Pinpoint the cell where the given text exists, returning its [X, Y] midpoint coordinate. 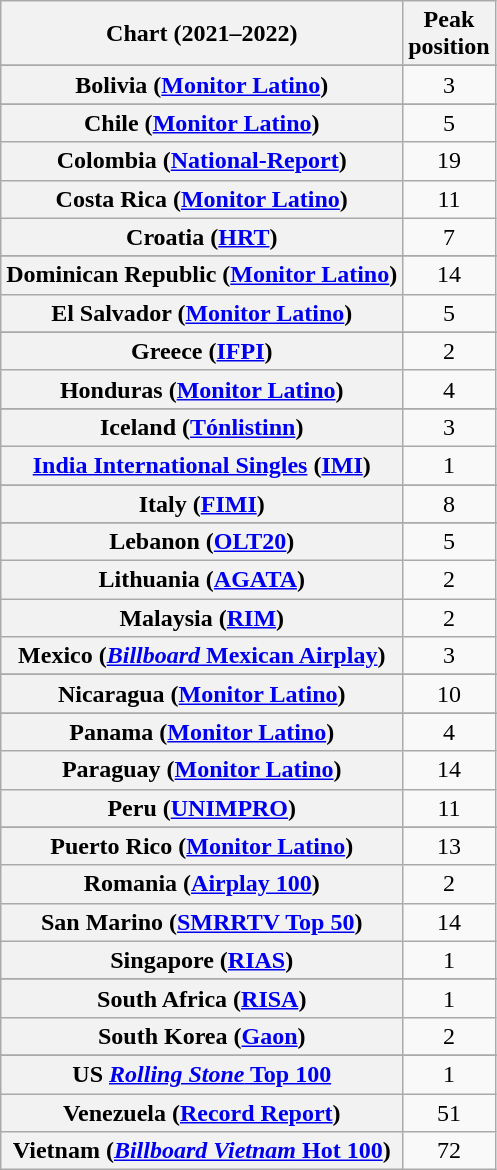
Colombia (National-Report) [202, 161]
India International Singles (IMI) [202, 465]
13 [449, 846]
Bolivia (Monitor Latino) [202, 85]
Romania (Airplay 100) [202, 884]
South Africa (RISA) [202, 998]
Panama (Monitor Latino) [202, 732]
Lebanon (OLT20) [202, 542]
Nicaragua (Monitor Latino) [202, 694]
El Salvador (Monitor Latino) [202, 313]
8 [449, 503]
51 [449, 1113]
San Marino (SMRRTV Top 50) [202, 922]
Peakposition [449, 34]
19 [449, 161]
Chile (Monitor Latino) [202, 123]
South Korea (Gaon) [202, 1036]
Venezuela (Record Report) [202, 1113]
Iceland (Tónlistinn) [202, 427]
Honduras (Monitor Latino) [202, 389]
Costa Rica (Monitor Latino) [202, 199]
Vietnam (Billboard Vietnam Hot 100) [202, 1151]
Mexico (Billboard Mexican Airplay) [202, 656]
7 [449, 237]
Chart (2021–2022) [202, 34]
Lithuania (AGATA) [202, 580]
Croatia (HRT) [202, 237]
Malaysia (RIM) [202, 618]
72 [449, 1151]
US Rolling Stone Top 100 [202, 1074]
Singapore (RIAS) [202, 960]
Puerto Rico (Monitor Latino) [202, 846]
Dominican Republic (Monitor Latino) [202, 275]
Italy (FIMI) [202, 503]
Greece (IFPI) [202, 351]
Peru (UNIMPRO) [202, 808]
Paraguay (Monitor Latino) [202, 770]
10 [449, 694]
